Pinpoint the cell where the given text exists, returning its (x, y) midpoint coordinate. 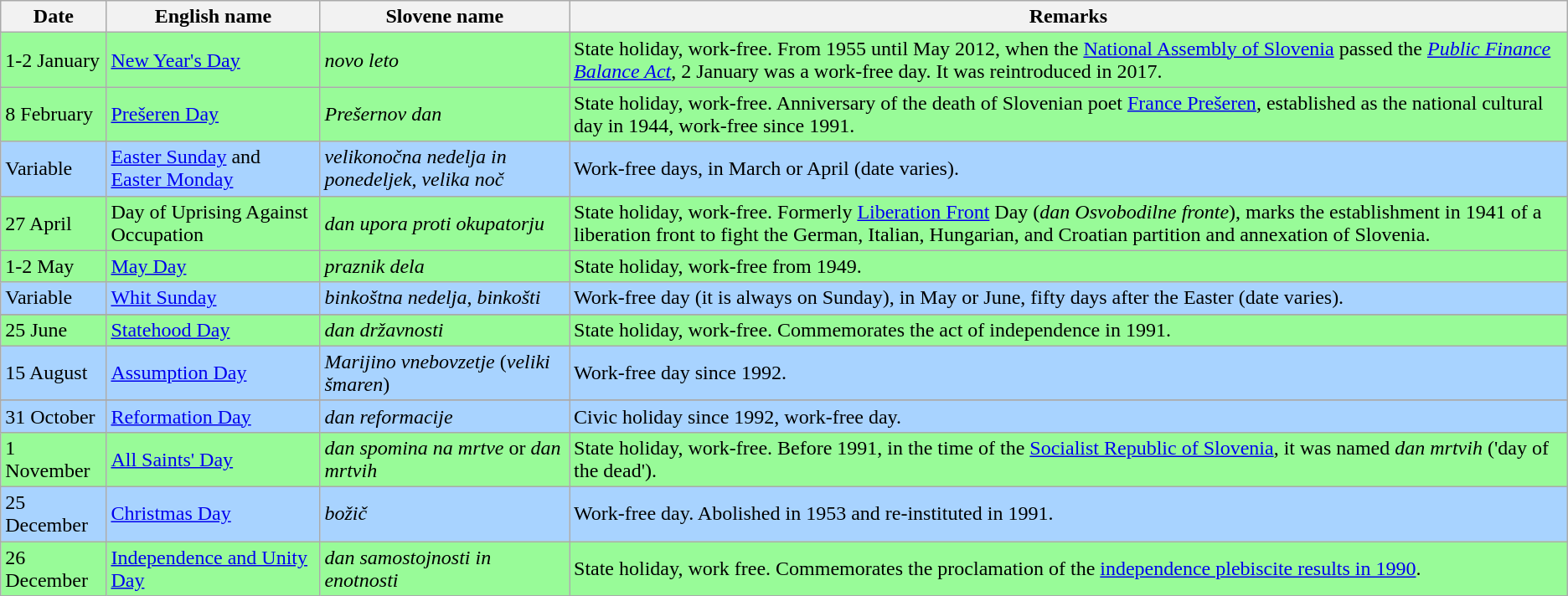
Statehood Day (213, 330)
State holiday, work-free. Commemorates the act of independence in 1991. (1069, 330)
27 April (54, 223)
dan upora proti okupatorju (445, 223)
Remarks (1069, 17)
25 December (54, 514)
31 October (54, 416)
Christmas Day (213, 514)
May Day (213, 266)
State holiday, work-free. Before 1991, in the time of the Socialist Republic of Slovenia, it was named dan mrtvih ('day of the dead'). (1069, 459)
dan samostojnosti in enotnosti (445, 568)
Prešeren Day (213, 114)
Work-free day (it is always on Sunday), in May or June, fifty days after the Easter (date varies). (1069, 298)
1-2 May (54, 266)
1-2 January (54, 60)
Easter Sunday and Easter Monday (213, 169)
božič (445, 514)
8 February (54, 114)
Slovene name (445, 17)
Marijino vnebovzetje (veliki šmaren) (445, 373)
All Saints' Day (213, 459)
Prešernov dan (445, 114)
Whit Sunday (213, 298)
25 June (54, 330)
velikonočna nedelja in ponedeljek, velika noč (445, 169)
State holiday, work-free from 1949. (1069, 266)
dan spomina na mrtve or dan mrtvih (445, 459)
15 August (54, 373)
Work-free day. Abolished in 1953 and re-instituted in 1991. (1069, 514)
State holiday, work free. Commemorates the proclamation of the independence plebiscite results in 1990. (1069, 568)
Civic holiday since 1992, work-free day. (1069, 416)
1 November (54, 459)
Work-free days, in March or April (date varies). (1069, 169)
dan državnosti (445, 330)
New Year's Day (213, 60)
Date (54, 17)
Independence and Unity Day (213, 568)
novo leto (445, 60)
praznik dela (445, 266)
Day of Uprising Against Occupation (213, 223)
26 December (54, 568)
dan reformacije (445, 416)
Work-free day since 1992. (1069, 373)
Assumption Day (213, 373)
Reformation Day (213, 416)
English name (213, 17)
binkoštna nedelja, binkošti (445, 298)
